Pinpoint the cell where the given text exists, returning its [X, Y] midpoint coordinate. 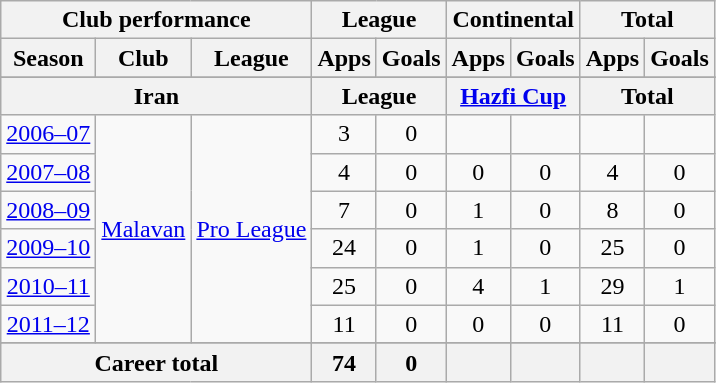
Iran [156, 96]
Career total [156, 362]
2006–07 [48, 134]
2011–12 [48, 324]
8 [612, 210]
3 [344, 134]
Club [144, 58]
2009–10 [48, 248]
7 [344, 210]
2008–09 [48, 210]
Hazfi Cup [513, 96]
29 [612, 286]
2010–11 [48, 286]
Continental [513, 20]
74 [344, 362]
Malavan [144, 229]
Club performance [156, 20]
2007–08 [48, 172]
Pro League [252, 229]
Season [48, 58]
24 [344, 248]
